Pinpoint the cell where the given text exists, returning its (X, Y) midpoint coordinate. 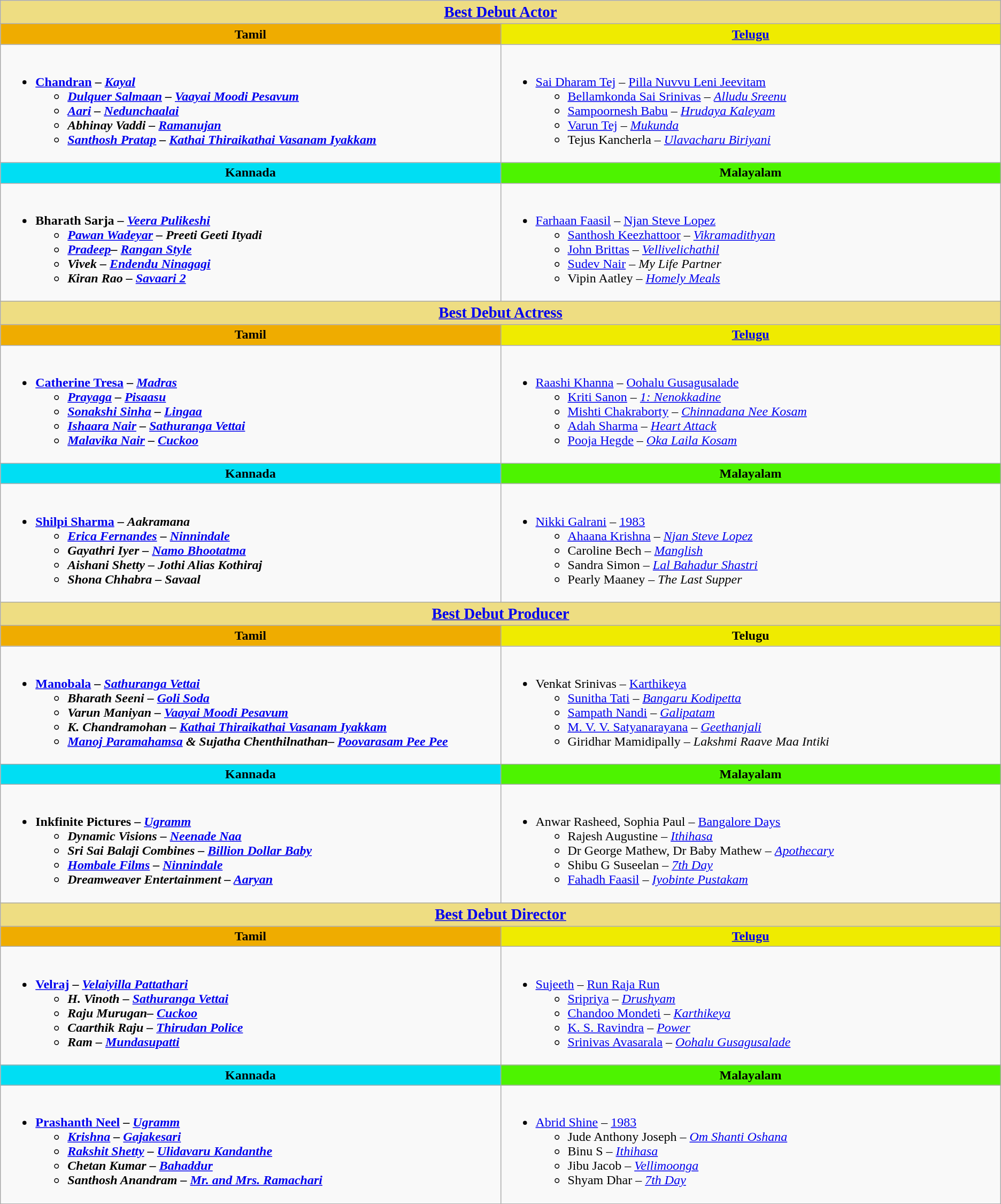
Best Debut Producer (500, 613)
Shilpi Sharma – AakramanaErica Fernandes – NinnindaleGayathri Iyer – Namo BhootatmaAishani Shetty – Jothi Alias KothirajShona Chhabra – Savaal (250, 542)
Bharath Sarja – Veera PulikeshiPawan Wadeyar – Preeti Geeti ItyadiPradeep– Rangan StyleVivek – Endendu NinagagiKiran Rao – Savaari 2 (250, 242)
Velraj – Velaiyilla PattathariH. Vinoth – Sathuranga VettaiRaju Murugan– CuckooCaarthik Raju – Thirudan PoliceRam – Mundasupatti (250, 1006)
Catherine Tresa – MadrasPrayaga – PisaasuSonakshi Sinha – LingaaIshaara Nair – Sathuranga VettaiMalavika Nair – Cuckoo (250, 404)
Abrid Shine – 1983Jude Anthony Joseph – Om Shanti OshanaBinu S – IthihasaJibu Jacob – VellimoongaShyam Dhar – 7th Day (751, 1145)
Best Debut Actor (500, 12)
Sujeeth – Run Raja RunSripriya – DrushyamChandoo Mondeti – KarthikeyaK. S. Ravindra – PowerSrinivas Avasarala – Oohalu Gusagusalade (751, 1006)
Nikki Galrani – 1983Ahaana Krishna – Njan Steve LopezCaroline Bech – ManglishSandra Simon – Lal Bahadur ShastriPearly Maaney – The Last Supper (751, 542)
Best Debut Director (500, 915)
Best Debut Actress (500, 313)
Prashanth Neel – UgrammKrishna – GajakesariRakshit Shetty – Ulidavaru KandantheChetan Kumar – BahaddurSanthosh Anandram – Mr. and Mrs. Ramachari (250, 1145)
